Provide the [X, Y] coordinate of the cell's center where the given text is located.  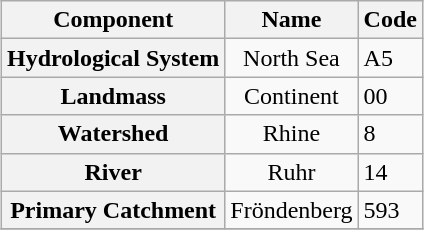
Ruhr [292, 172]
A5 [390, 58]
00 [390, 96]
Hydrological System [114, 58]
14 [390, 172]
Primary Catchment [114, 210]
Name [292, 20]
8 [390, 134]
593 [390, 210]
Fröndenberg [292, 210]
North Sea [292, 58]
Continent [292, 96]
Component [114, 20]
Rhine [292, 134]
River [114, 172]
Code [390, 20]
Landmass [114, 96]
Watershed [114, 134]
